Identify which cell holds the provided text, then report its (x, y) central coordinate. 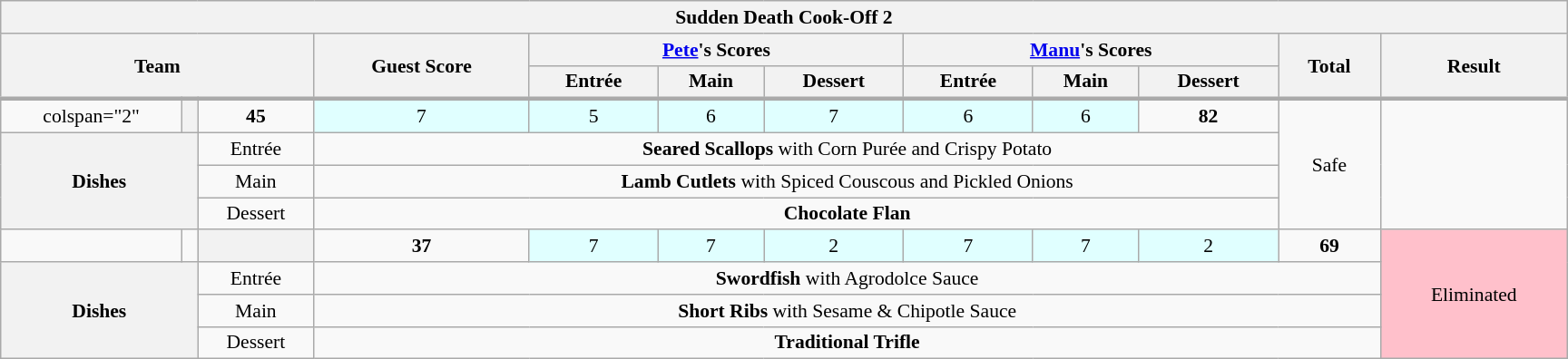
Manu's Scores (1091, 50)
Short Ribs with Sesame & Chipotle Sauce (848, 311)
Swordfish with Agrodolce Sauce (848, 278)
Sudden Death Cook-Off 2 (784, 17)
Result (1474, 67)
Eliminated (1474, 295)
Total (1330, 67)
Chocolate Flan (848, 214)
Traditional Trifle (848, 343)
Seared Scallops with Corn Purée and Crispy Potato (848, 150)
colspan="2" (92, 116)
Safe (1330, 165)
Team (158, 67)
Lamb Cutlets with Spiced Couscous and Pickled Onions (848, 181)
37 (421, 247)
45 (256, 116)
Guest Score (421, 67)
5 (593, 116)
69 (1330, 247)
82 (1209, 116)
Pete's Scores (717, 50)
